Identify which cell holds the provided text, then report its [x, y] central coordinate. 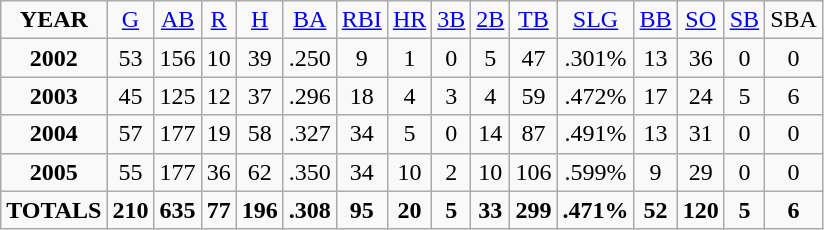
45 [130, 96]
BB [656, 20]
125 [178, 96]
2002 [54, 58]
635 [178, 210]
SO [700, 20]
77 [218, 210]
53 [130, 58]
.308 [310, 210]
1 [409, 58]
.296 [310, 96]
TOTALS [54, 210]
SLG [596, 20]
55 [130, 172]
156 [178, 58]
SBA [794, 20]
.350 [310, 172]
AB [178, 20]
HR [409, 20]
14 [490, 134]
33 [490, 210]
18 [362, 96]
59 [534, 96]
R [218, 20]
TB [534, 20]
.301% [596, 58]
106 [534, 172]
299 [534, 210]
H [260, 20]
2005 [54, 172]
G [130, 20]
58 [260, 134]
2003 [54, 96]
120 [700, 210]
29 [700, 172]
210 [130, 210]
31 [700, 134]
20 [409, 210]
3B [452, 20]
2004 [54, 134]
57 [130, 134]
3 [452, 96]
SB [744, 20]
62 [260, 172]
12 [218, 96]
.599% [596, 172]
87 [534, 134]
196 [260, 210]
.327 [310, 134]
17 [656, 96]
95 [362, 210]
37 [260, 96]
2 [452, 172]
52 [656, 210]
2B [490, 20]
19 [218, 134]
.472% [596, 96]
RBI [362, 20]
47 [534, 58]
39 [260, 58]
YEAR [54, 20]
24 [700, 96]
.491% [596, 134]
.250 [310, 58]
.471% [596, 210]
BA [310, 20]
